Extract the (x, y) coordinate from the center of the cell holding the provided text.  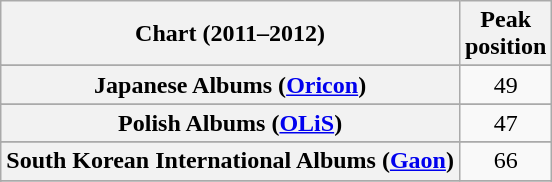
South Korean International Albums (Gaon) (230, 161)
Polish Albums (OLiS) (230, 123)
47 (505, 123)
49 (505, 85)
66 (505, 161)
Chart (2011–2012) (230, 34)
Japanese Albums (Oricon) (230, 85)
Peak position (505, 34)
